Return (x, y) of the center of cell containing provided text 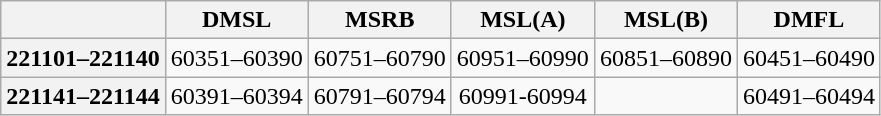
MSRB (380, 20)
60951–60990 (522, 58)
221141–221144 (83, 96)
60791–60794 (380, 96)
60851–60890 (666, 58)
60351–60390 (236, 58)
DMSL (236, 20)
60991-60994 (522, 96)
MSL(A) (522, 20)
60751–60790 (380, 58)
MSL(B) (666, 20)
60451–60490 (808, 58)
DMFL (808, 20)
60391–60394 (236, 96)
60491–60494 (808, 96)
221101–221140 (83, 58)
